Identify which cell holds the provided text, then report its [x, y] central coordinate. 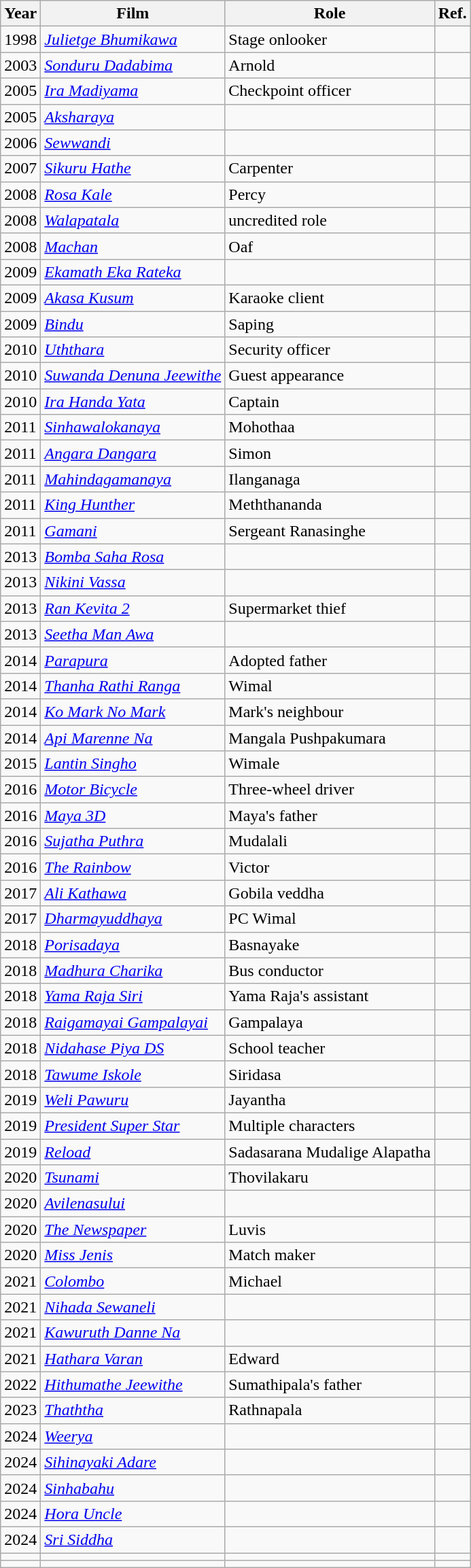
Michael [330, 1281]
Mudalali [330, 841]
Rathnapala [330, 1410]
Kawuruth Danne Na [133, 1333]
Jayantha [330, 1100]
Ekamath Eka Rateka [133, 272]
Porisadaya [133, 945]
Supermarket thief [330, 608]
Gobila veddha [330, 893]
Ira Handa Yata [133, 402]
2006 [20, 143]
Stage onlooker [330, 39]
The Rainbow [133, 867]
Edward [330, 1359]
Uththara [133, 350]
Rosa Kale [133, 194]
1998 [20, 39]
Miss Jenis [133, 1255]
Api Marenne Na [133, 737]
Sadasarana Mudalige Alapatha [330, 1152]
Bomba Saha Rosa [133, 557]
Gamani [133, 531]
Aksharaya [133, 117]
Year [20, 14]
2007 [20, 169]
Tsunami [133, 1178]
Adopted father [330, 660]
Yama Raja's assistant [330, 996]
Basnayake [330, 945]
Sri Siddha [133, 1539]
Gampalaya [330, 1022]
Nihada Sewaneli [133, 1307]
Hithumathe Jeewithe [133, 1384]
Thaththa [133, 1410]
uncredited role [330, 220]
PC Wimal [330, 919]
2015 [20, 764]
2023 [20, 1410]
Sihinayaki Adare [133, 1462]
Nidahase Piya DS [133, 1048]
Raigamayai Gampalayai [133, 1022]
Ko Mark No Mark [133, 712]
Bus conductor [330, 971]
Percy [330, 194]
Thanha Rathi Ranga [133, 686]
Akasa Kusum [133, 298]
Mohothaa [330, 428]
President Super Star [133, 1126]
Guest appearance [330, 376]
Sewwandi [133, 143]
Mahindagamanaya [133, 479]
Siridasa [330, 1074]
Angara Dangara [133, 453]
Hora Uncle [133, 1514]
Film [133, 14]
Nikini Vassa [133, 582]
Checkpoint officer [330, 91]
Suwanda Denuna Jeewithe [133, 376]
Reload [133, 1152]
Bindu [133, 324]
Lantin Singho [133, 764]
Yama Raja Siri [133, 996]
Weerya [133, 1436]
The Newspaper [133, 1230]
Tawume Iskole [133, 1074]
Sergeant Ranasinghe [330, 531]
Sumathipala's father [330, 1384]
Sikuru Hathe [133, 169]
Sinhabahu [133, 1488]
Mangala Pushpakumara [330, 737]
Dharmayuddhaya [133, 919]
Hathara Varan [133, 1359]
Madhura Charika [133, 971]
King Hunther [133, 505]
Julietge Bhumikawa [133, 39]
Mark's neighbour [330, 712]
2022 [20, 1384]
Match maker [330, 1255]
Karaoke client [330, 298]
Wimale [330, 764]
Parapura [133, 660]
Ref. [453, 14]
Weli Pawuru [133, 1100]
Three-wheel driver [330, 790]
Sujatha Puthra [133, 841]
Seetha Man Awa [133, 634]
Colombo [133, 1281]
Motor Bicycle [133, 790]
Oaf [330, 246]
Carpenter [330, 169]
Saping [330, 324]
Walapatala [133, 220]
Ali Kathawa [133, 893]
Multiple characters [330, 1126]
Ira Madiyama [133, 91]
Maya's father [330, 816]
Role [330, 14]
2003 [20, 65]
Simon [330, 453]
Security officer [330, 350]
Maya 3D [133, 816]
Ilanganaga [330, 479]
Wimal [330, 686]
Luvis [330, 1230]
Avilenasului [133, 1204]
Machan [133, 246]
Sinhawalokanaya [133, 428]
Captain [330, 402]
School teacher [330, 1048]
Thovilakaru [330, 1178]
Sonduru Dadabima [133, 65]
Victor [330, 867]
Ran Kevita 2 [133, 608]
Meththananda [330, 505]
Arnold [330, 65]
